Determine the (X, Y) coordinate at the center of the cell enclosing the given text.  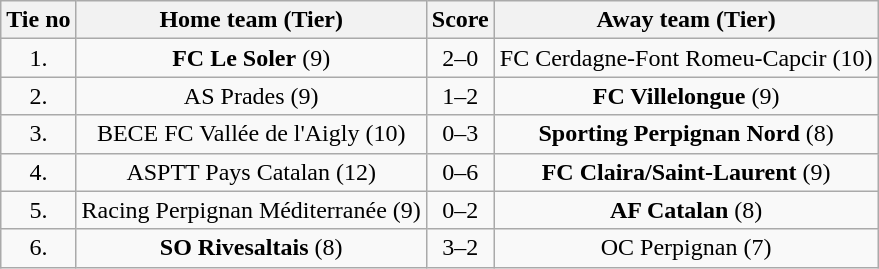
Racing Perpignan Méditerranée (9) (251, 210)
3–2 (460, 248)
3. (38, 134)
2–0 (460, 58)
Score (460, 20)
2. (38, 96)
Sporting Perpignan Nord (8) (686, 134)
ASPTT Pays Catalan (12) (251, 172)
Home team (Tier) (251, 20)
0–3 (460, 134)
4. (38, 172)
SO Rivesaltais (8) (251, 248)
1. (38, 58)
AF Catalan (8) (686, 210)
0–2 (460, 210)
FC Claira/Saint-Laurent (9) (686, 172)
OC Perpignan (7) (686, 248)
1–2 (460, 96)
FC Le Soler (9) (251, 58)
0–6 (460, 172)
Away team (Tier) (686, 20)
AS Prades (9) (251, 96)
Tie no (38, 20)
6. (38, 248)
5. (38, 210)
FC Cerdagne-Font Romeu-Capcir (10) (686, 58)
FC Villelongue (9) (686, 96)
BECE FC Vallée de l'Aigly (10) (251, 134)
